Return [X, Y] of the center of cell containing provided text 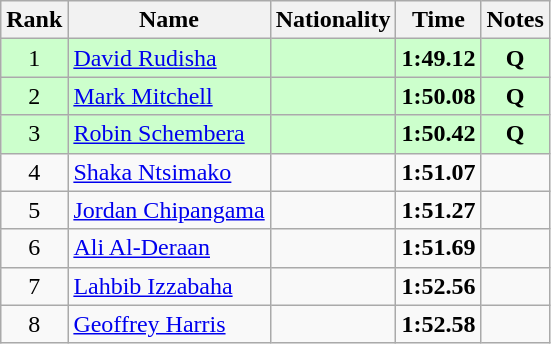
6 [34, 248]
1:52.58 [438, 324]
Lahbib Izzabaha [169, 286]
8 [34, 324]
1:49.12 [438, 58]
1:50.42 [438, 134]
Mark Mitchell [169, 96]
1:51.69 [438, 248]
1:51.27 [438, 210]
Robin Schembera [169, 134]
1:51.07 [438, 172]
7 [34, 286]
Time [438, 20]
1:50.08 [438, 96]
3 [34, 134]
Notes [515, 20]
David Rudisha [169, 58]
Ali Al-Deraan [169, 248]
Geoffrey Harris [169, 324]
1 [34, 58]
2 [34, 96]
Name [169, 20]
Jordan Chipangama [169, 210]
Nationality [333, 20]
4 [34, 172]
1:52.56 [438, 286]
Shaka Ntsimako [169, 172]
Rank [34, 20]
5 [34, 210]
